Detect which cell encompasses the target text, then output its (X, Y) center coordinate. 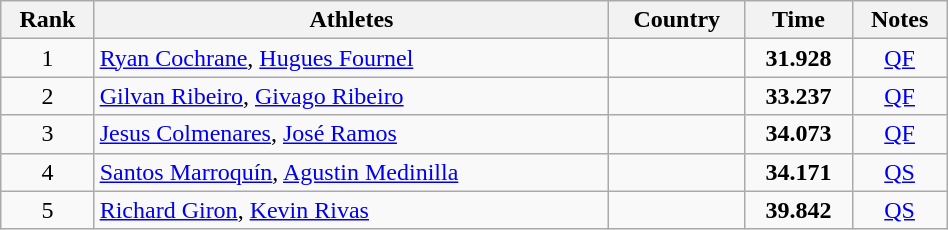
2 (48, 96)
Country (677, 20)
Rank (48, 20)
34.171 (798, 172)
4 (48, 172)
Notes (900, 20)
Gilvan Ribeiro, Givago Ribeiro (352, 96)
1 (48, 58)
3 (48, 134)
33.237 (798, 96)
34.073 (798, 134)
31.928 (798, 58)
Santos Marroquín, Agustin Medinilla (352, 172)
5 (48, 210)
Time (798, 20)
Jesus Colmenares, José Ramos (352, 134)
Richard Giron, Kevin Rivas (352, 210)
39.842 (798, 210)
Athletes (352, 20)
Ryan Cochrane, Hugues Fournel (352, 58)
